Find where the given text appears and provide that cell's center as (X, Y) coordinate. 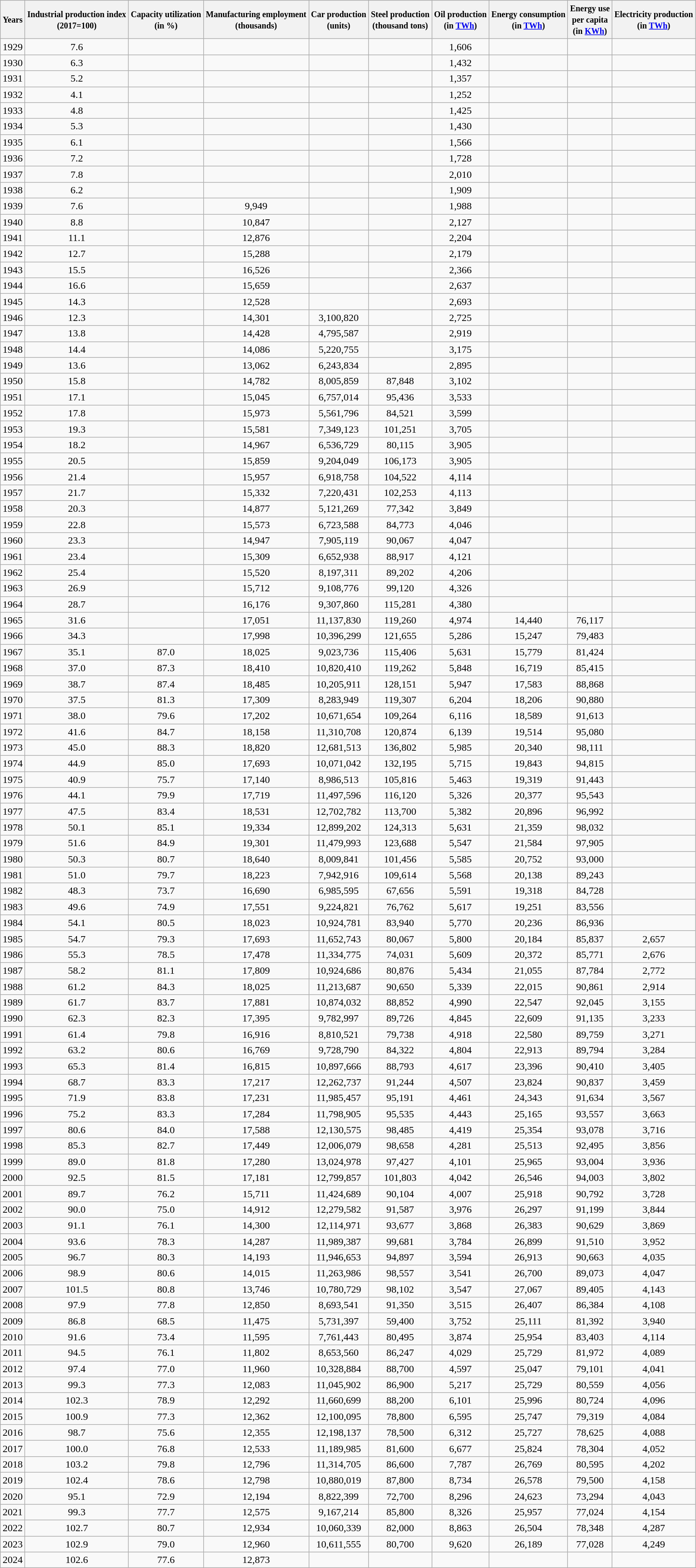
22,913 (528, 1050)
20,752 (528, 859)
12,006,079 (339, 1146)
25,747 (528, 1417)
22,547 (528, 1003)
3,100,820 (339, 318)
Energy consumption(in TWh) (528, 20)
14,782 (256, 381)
88.3 (166, 748)
5,121,269 (339, 509)
4,035 (653, 1257)
22.8 (77, 525)
7,220,431 (339, 493)
76,762 (400, 907)
17,478 (256, 955)
12,100,095 (339, 1417)
94,897 (400, 1257)
89,202 (400, 572)
63.2 (77, 1050)
1961 (13, 557)
88,868 (590, 684)
6,536,729 (339, 445)
3,874 (460, 1337)
5,568 (460, 875)
55.3 (77, 955)
11,946,653 (339, 1257)
12,279,582 (339, 1209)
2020 (13, 1496)
92,045 (590, 1003)
86,600 (400, 1464)
1983 (13, 907)
90,410 (590, 1066)
3,284 (653, 1050)
1932 (13, 95)
2001 (13, 1193)
91,135 (590, 1019)
12,796 (256, 1464)
8.8 (77, 222)
Steel production(thousand tons) (400, 20)
1997 (13, 1130)
2,637 (460, 286)
4,007 (460, 1193)
2013 (13, 1385)
1996 (13, 1114)
5,985 (460, 748)
2005 (13, 1257)
3,594 (460, 1257)
15,859 (256, 461)
128,151 (400, 684)
17,309 (256, 700)
84.0 (166, 1130)
5,382 (460, 811)
1980 (13, 859)
11,652,743 (339, 939)
121,655 (400, 636)
1970 (13, 700)
11,314,705 (339, 1464)
89,073 (590, 1273)
5,731,397 (339, 1321)
1999 (13, 1162)
5,463 (460, 780)
9,108,776 (339, 588)
1975 (13, 780)
11,497,596 (339, 796)
4.8 (77, 110)
102.7 (77, 1528)
8,283,949 (339, 700)
54.1 (77, 923)
5,800 (460, 939)
1930 (13, 63)
95,436 (400, 397)
18,820 (256, 748)
1962 (13, 572)
11,802 (256, 1353)
124,313 (400, 827)
14,947 (256, 541)
17,231 (256, 1098)
72,700 (400, 1496)
87,848 (400, 381)
3,849 (460, 509)
1,432 (460, 63)
85,837 (590, 939)
77,028 (590, 1544)
10,924,781 (339, 923)
8,009,841 (339, 859)
1941 (13, 238)
18,223 (256, 875)
89,794 (590, 1050)
119,307 (400, 700)
1939 (13, 206)
1935 (13, 142)
12,262,737 (339, 1082)
4,096 (653, 1401)
22,580 (528, 1034)
21,359 (528, 827)
98,032 (590, 827)
12,362 (256, 1417)
75.6 (166, 1432)
12,960 (256, 1544)
91,350 (400, 1305)
78,625 (590, 1432)
2017 (13, 1448)
Manufacturing employment(thousands) (256, 20)
3,728 (653, 1193)
81.3 (166, 700)
4,154 (653, 1512)
9,782,997 (339, 1019)
4,202 (653, 1464)
Capacity utilization(in %) (166, 20)
113,700 (400, 811)
4,088 (653, 1432)
79.0 (166, 1544)
91,199 (590, 1209)
95,535 (400, 1114)
67,656 (400, 891)
79.9 (166, 796)
26,769 (528, 1464)
73.7 (166, 891)
17,809 (256, 970)
81.4 (166, 1066)
17,719 (256, 796)
8,197,311 (339, 572)
1957 (13, 493)
24,343 (528, 1098)
80,595 (590, 1464)
11,137,830 (339, 620)
2008 (13, 1305)
90,067 (400, 541)
15,957 (256, 477)
15,288 (256, 254)
6,116 (460, 716)
7,787 (460, 1464)
4,974 (460, 620)
5,591 (460, 891)
1,425 (460, 110)
2,772 (653, 970)
91,613 (590, 716)
94,815 (590, 764)
1952 (13, 413)
83.7 (166, 1003)
2019 (13, 1480)
17,284 (256, 1114)
15,712 (256, 588)
24,623 (528, 1496)
12,799,857 (339, 1178)
25,965 (528, 1162)
76.8 (166, 1448)
4,281 (460, 1146)
79,319 (590, 1417)
10,205,911 (339, 684)
5,434 (460, 970)
1988 (13, 986)
89,243 (590, 875)
2024 (13, 1560)
3,663 (653, 1114)
26,189 (528, 1544)
9,307,860 (339, 604)
12,798 (256, 1480)
1943 (13, 270)
26,913 (528, 1257)
5,609 (460, 955)
8,326 (460, 1512)
3,952 (653, 1242)
14,301 (256, 318)
4,287 (653, 1528)
91,510 (590, 1242)
106,173 (400, 461)
79,483 (590, 636)
82.7 (166, 1146)
81,392 (590, 1321)
4,507 (460, 1082)
15,309 (256, 557)
28.7 (77, 604)
12,899,202 (339, 827)
99,120 (400, 588)
93,004 (590, 1162)
5,326 (460, 796)
90.0 (77, 1209)
88,200 (400, 1401)
103.2 (77, 1464)
2,127 (460, 222)
1960 (13, 541)
91.6 (77, 1337)
7,942,916 (339, 875)
11,189,985 (339, 1448)
11,263,986 (339, 1273)
14,193 (256, 1257)
26,297 (528, 1209)
1986 (13, 955)
81,600 (400, 1448)
14,015 (256, 1273)
98,485 (400, 1130)
89.0 (77, 1162)
2011 (13, 1353)
4,918 (460, 1034)
91.1 (77, 1225)
2010 (13, 1337)
99,681 (400, 1242)
18,640 (256, 859)
8,986,513 (339, 780)
16,176 (256, 604)
17.8 (77, 413)
45.0 (77, 748)
7.8 (77, 174)
4,249 (653, 1544)
7,349,123 (339, 429)
1951 (13, 397)
48.3 (77, 891)
87.3 (166, 668)
Electricity production(in TWh) (653, 20)
17,449 (256, 1146)
91,244 (400, 1082)
15,247 (528, 636)
2015 (13, 1417)
12,194 (256, 1496)
5.2 (77, 79)
4,046 (460, 525)
7.2 (77, 158)
26,504 (528, 1528)
8,005,859 (339, 381)
22,015 (528, 986)
11,595 (256, 1337)
3,844 (653, 1209)
3,541 (460, 1273)
12,355 (256, 1432)
2023 (13, 1544)
77.0 (166, 1369)
25,957 (528, 1512)
84.7 (166, 732)
51.0 (77, 875)
2014 (13, 1401)
1974 (13, 764)
78,800 (400, 1417)
16,916 (256, 1034)
115,406 (400, 652)
1954 (13, 445)
84,773 (400, 525)
2,914 (653, 986)
18,589 (528, 716)
20,896 (528, 811)
12,850 (256, 1305)
3,515 (460, 1305)
68.7 (77, 1082)
37.5 (77, 700)
6,652,938 (339, 557)
79,500 (590, 1480)
1958 (13, 509)
4.1 (77, 95)
38.7 (77, 684)
50.3 (77, 859)
98,111 (590, 748)
74.9 (166, 907)
4,990 (460, 1003)
8,810,521 (339, 1034)
11,989,387 (339, 1242)
97,427 (400, 1162)
78,500 (400, 1432)
81.5 (166, 1178)
16,690 (256, 891)
11,334,775 (339, 955)
26,578 (528, 1480)
3,856 (653, 1146)
20,340 (528, 748)
11,475 (256, 1321)
95,080 (590, 732)
17,202 (256, 716)
4,143 (653, 1289)
5,617 (460, 907)
6.2 (77, 190)
1946 (13, 318)
3,716 (653, 1130)
75.7 (166, 780)
8,693,541 (339, 1305)
88,852 (400, 1003)
18.2 (77, 445)
4,029 (460, 1353)
4,419 (460, 1130)
88,917 (400, 557)
25,513 (528, 1146)
8,653,560 (339, 1353)
6,918,758 (339, 477)
2000 (13, 1178)
101.5 (77, 1289)
16,526 (256, 270)
17,588 (256, 1130)
1953 (13, 429)
1933 (13, 110)
34.3 (77, 636)
17,051 (256, 620)
27,067 (528, 1289)
15,711 (256, 1193)
77.6 (166, 1560)
12,533 (256, 1448)
1,566 (460, 142)
10,874,032 (339, 1003)
6,101 (460, 1401)
17,998 (256, 636)
80,724 (590, 1401)
17,583 (528, 684)
6,985,595 (339, 891)
4,042 (460, 1178)
19,843 (528, 764)
89,759 (590, 1034)
1945 (13, 302)
5,715 (460, 764)
1936 (13, 158)
9,204,049 (339, 461)
2002 (13, 1209)
38.0 (77, 716)
17,181 (256, 1178)
6,595 (460, 1417)
Energy useper capita(in KWh) (590, 20)
1,357 (460, 79)
1992 (13, 1050)
80,495 (400, 1337)
11,310,708 (339, 732)
4,326 (460, 588)
12,528 (256, 302)
95.1 (77, 1496)
5,339 (460, 986)
12,876 (256, 238)
15,520 (256, 572)
4,121 (460, 557)
17,395 (256, 1019)
132,195 (400, 764)
16,769 (256, 1050)
1956 (13, 477)
5,848 (460, 668)
101,251 (400, 429)
18,485 (256, 684)
83,403 (590, 1337)
12,702,782 (339, 811)
97,905 (590, 843)
72.9 (166, 1496)
76,117 (590, 620)
7,905,119 (339, 541)
2,895 (460, 365)
15,045 (256, 397)
81,424 (590, 652)
3,940 (653, 1321)
5,217 (460, 1385)
95,543 (590, 796)
77.8 (166, 1305)
10,880,019 (339, 1480)
2004 (13, 1242)
78,348 (590, 1528)
11,660,699 (339, 1401)
85.0 (166, 764)
12,114,971 (339, 1225)
25,996 (528, 1401)
109,614 (400, 875)
102.3 (77, 1401)
4,206 (460, 572)
35.1 (77, 652)
15.5 (77, 270)
85.1 (166, 827)
1990 (13, 1019)
87,800 (400, 1480)
90,650 (400, 986)
85.3 (77, 1146)
6,139 (460, 732)
3,936 (653, 1162)
19,334 (256, 827)
78.5 (166, 955)
80.8 (166, 1289)
54.7 (77, 939)
1964 (13, 604)
92.5 (77, 1178)
3,175 (460, 349)
1973 (13, 748)
136,802 (400, 748)
19,319 (528, 780)
13.6 (77, 365)
75.2 (77, 1114)
9,620 (460, 1544)
15,573 (256, 525)
61.2 (77, 986)
104,522 (400, 477)
22,609 (528, 1019)
14,912 (256, 1209)
14.4 (77, 349)
86.8 (77, 1321)
61.7 (77, 1003)
89,726 (400, 1019)
86,900 (400, 1385)
17,551 (256, 907)
1950 (13, 381)
25,165 (528, 1114)
5,585 (460, 859)
73,294 (590, 1496)
2,693 (460, 302)
79,101 (590, 1369)
25.4 (77, 572)
1998 (13, 1146)
21,055 (528, 970)
3,271 (653, 1034)
77,342 (400, 509)
4,795,587 (339, 334)
73.4 (166, 1337)
2007 (13, 1289)
78.6 (166, 1480)
11,045,902 (339, 1385)
40.9 (77, 780)
49.6 (77, 907)
6,757,014 (339, 397)
93.6 (77, 1242)
18,410 (256, 668)
74,031 (400, 955)
90,880 (590, 700)
12,873 (256, 1560)
18,531 (256, 811)
100.9 (77, 1417)
9,728,790 (339, 1050)
11,960 (256, 1369)
94.5 (77, 1353)
91,587 (400, 1209)
4,845 (460, 1019)
50.1 (77, 827)
87,784 (590, 970)
120,874 (400, 732)
1995 (13, 1098)
6,312 (460, 1432)
26,383 (528, 1225)
78.3 (166, 1242)
1959 (13, 525)
7,761,443 (339, 1337)
115,281 (400, 604)
11,798,905 (339, 1114)
4,052 (653, 1448)
105,816 (400, 780)
1,252 (460, 95)
4,084 (653, 1417)
79.6 (166, 716)
1981 (13, 875)
26,546 (528, 1178)
93,000 (590, 859)
97.9 (77, 1305)
10,820,410 (339, 668)
12,681,513 (339, 748)
4,443 (460, 1114)
77,024 (590, 1512)
4,617 (460, 1066)
59,400 (400, 1321)
75.0 (166, 1209)
9,023,736 (339, 652)
1989 (13, 1003)
62.3 (77, 1019)
4,089 (653, 1353)
79,738 (400, 1034)
26,700 (528, 1273)
17,280 (256, 1162)
25,954 (528, 1337)
18,158 (256, 732)
31.6 (77, 620)
119,262 (400, 668)
81.8 (166, 1162)
10,396,299 (339, 636)
19,318 (528, 891)
1940 (13, 222)
87.4 (166, 684)
98,557 (400, 1273)
77.7 (166, 1512)
98,102 (400, 1289)
1976 (13, 796)
20,138 (528, 875)
9,167,214 (339, 1512)
15,332 (256, 493)
84,728 (590, 891)
123,688 (400, 843)
12,198,137 (339, 1432)
1948 (13, 349)
13,024,978 (339, 1162)
4,041 (653, 1369)
2,657 (653, 939)
90,629 (590, 1225)
14,967 (256, 445)
10,611,555 (339, 1544)
102.4 (77, 1480)
14,440 (528, 620)
4,804 (460, 1050)
2021 (13, 1512)
12,934 (256, 1528)
79.7 (166, 875)
15.8 (77, 381)
12.3 (77, 318)
1966 (13, 636)
1,728 (460, 158)
85,415 (590, 668)
23,396 (528, 1066)
2012 (13, 1369)
14,877 (256, 509)
78.9 (166, 1401)
3,752 (460, 1321)
1938 (13, 190)
86,384 (590, 1305)
2,676 (653, 955)
3,233 (653, 1019)
4,380 (460, 604)
21.4 (77, 477)
1944 (13, 286)
17,140 (256, 780)
3,599 (460, 413)
2003 (13, 1225)
5,220,755 (339, 349)
4,158 (653, 1480)
3,405 (653, 1066)
4,113 (460, 493)
20.3 (77, 509)
2,204 (460, 238)
87.0 (166, 652)
44.1 (77, 796)
1,430 (460, 126)
4,597 (460, 1369)
12,130,575 (339, 1130)
80,700 (400, 1544)
101,803 (400, 1178)
19,251 (528, 907)
96,992 (590, 811)
18,206 (528, 700)
58.2 (77, 970)
10,071,042 (339, 764)
6,243,834 (339, 365)
116,120 (400, 796)
15,581 (256, 429)
6,677 (460, 1448)
83,940 (400, 923)
6,204 (460, 700)
1985 (13, 939)
16,719 (528, 668)
2,725 (460, 318)
Industrial production index(2017=100) (77, 20)
25,918 (528, 1193)
109,264 (400, 716)
2022 (13, 1528)
16.6 (77, 286)
17,881 (256, 1003)
90,792 (590, 1193)
1955 (13, 461)
12,292 (256, 1401)
88,700 (400, 1369)
10,780,729 (339, 1289)
13,746 (256, 1289)
1,988 (460, 206)
90,663 (590, 1257)
1994 (13, 1082)
82.3 (166, 1019)
25,111 (528, 1321)
102.9 (77, 1544)
83.4 (166, 811)
93,078 (590, 1130)
1987 (13, 970)
5.3 (77, 126)
3,547 (460, 1289)
8,734 (460, 1480)
3,459 (653, 1082)
1,606 (460, 47)
90,104 (400, 1193)
5,286 (460, 636)
15,779 (528, 652)
37.0 (77, 668)
20,184 (528, 939)
98.7 (77, 1432)
84,322 (400, 1050)
20,377 (528, 796)
19.3 (77, 429)
5,547 (460, 843)
13,062 (256, 365)
93,557 (590, 1114)
14,428 (256, 334)
80.5 (166, 923)
Car production(units) (339, 20)
1937 (13, 174)
Oil production(in TWh) (460, 20)
95,191 (400, 1098)
84.3 (166, 986)
2006 (13, 1273)
1978 (13, 827)
1972 (13, 732)
26,899 (528, 1242)
14.3 (77, 302)
78,304 (590, 1448)
16,815 (256, 1066)
25,727 (528, 1432)
3,976 (460, 1209)
3,869 (653, 1225)
91,634 (590, 1098)
19,514 (528, 732)
3,784 (460, 1242)
10,924,686 (339, 970)
15,659 (256, 286)
86,936 (590, 923)
90,861 (590, 986)
21.7 (77, 493)
1971 (13, 716)
2,919 (460, 334)
5,561,796 (339, 413)
23.4 (77, 557)
98,658 (400, 1146)
15,973 (256, 413)
10,671,654 (339, 716)
9,224,821 (339, 907)
5,947 (460, 684)
80,115 (400, 445)
1993 (13, 1066)
1963 (13, 588)
1965 (13, 620)
68.5 (166, 1321)
1929 (13, 47)
26.9 (77, 588)
11,985,457 (339, 1098)
10,328,884 (339, 1369)
1947 (13, 334)
1931 (13, 79)
1,909 (460, 190)
84,521 (400, 413)
4,056 (653, 1385)
5,770 (460, 923)
12,083 (256, 1385)
1982 (13, 891)
3,155 (653, 1003)
2,179 (460, 254)
80.3 (166, 1257)
91,443 (590, 780)
13.8 (77, 334)
1979 (13, 843)
92,495 (590, 1146)
8,863 (460, 1528)
71.9 (77, 1098)
14,300 (256, 1225)
4,461 (460, 1098)
6.3 (77, 63)
1949 (13, 365)
11.1 (77, 238)
14,287 (256, 1242)
47.5 (77, 811)
6,723,588 (339, 525)
102.6 (77, 1560)
97.4 (77, 1369)
3,868 (460, 1225)
101,456 (400, 859)
81.1 (166, 970)
83,556 (590, 907)
11,424,689 (339, 1193)
2016 (13, 1432)
93,677 (400, 1225)
2,010 (460, 174)
79.3 (166, 939)
98.9 (77, 1273)
20,236 (528, 923)
82,000 (400, 1528)
80,067 (400, 939)
3,567 (653, 1098)
1991 (13, 1034)
89,405 (590, 1289)
94,003 (590, 1178)
20,372 (528, 955)
Years (13, 20)
51.6 (77, 843)
18,023 (256, 923)
2018 (13, 1464)
85,800 (400, 1512)
85,771 (590, 955)
3,533 (460, 397)
9,949 (256, 206)
25,824 (528, 1448)
8,822,399 (339, 1496)
84.9 (166, 843)
23,824 (528, 1082)
4,101 (460, 1162)
1942 (13, 254)
1968 (13, 668)
80,876 (400, 970)
41.6 (77, 732)
90,837 (590, 1082)
17.1 (77, 397)
61.4 (77, 1034)
11,213,687 (339, 986)
83.8 (166, 1098)
23.3 (77, 541)
10,897,666 (339, 1066)
12.7 (77, 254)
17,217 (256, 1082)
4,043 (653, 1496)
10,060,339 (339, 1528)
26,407 (528, 1305)
6.1 (77, 142)
20.5 (77, 461)
1934 (13, 126)
86,247 (400, 1353)
12,575 (256, 1512)
2009 (13, 1321)
119,260 (400, 620)
2,366 (460, 270)
88,793 (400, 1066)
76.2 (166, 1193)
19,301 (256, 843)
3,705 (460, 429)
65.3 (77, 1066)
3,802 (653, 1178)
10,847 (256, 222)
1984 (13, 923)
25,354 (528, 1130)
1977 (13, 811)
1967 (13, 652)
8,296 (460, 1496)
96.7 (77, 1257)
80,559 (590, 1385)
21,584 (528, 843)
14,086 (256, 349)
1969 (13, 684)
4,108 (653, 1305)
44.9 (77, 764)
81,972 (590, 1353)
89.7 (77, 1193)
100.0 (77, 1448)
25,047 (528, 1369)
3,102 (460, 381)
11,479,993 (339, 843)
102,253 (400, 493)
